Detect which cell encompasses the target text, then output its (X, Y) center coordinate. 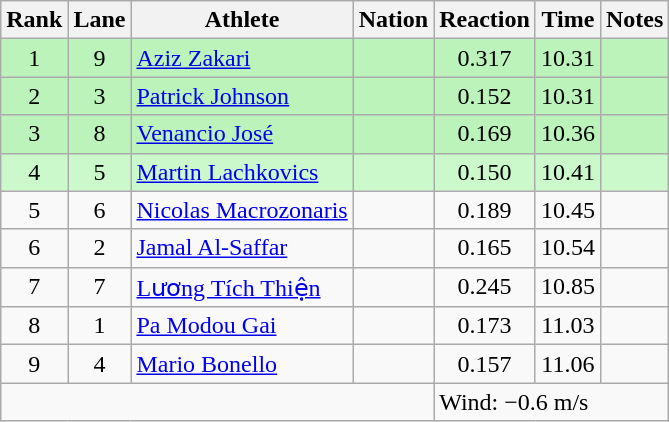
0.169 (485, 134)
Nicolas Macrozonaris (242, 210)
10.85 (568, 287)
0.157 (485, 364)
Venancio José (242, 134)
11.06 (568, 364)
11.03 (568, 326)
Time (568, 20)
Jamal Al-Saffar (242, 248)
0.173 (485, 326)
Lương Tích Thiện (242, 287)
Pa Modou Gai (242, 326)
0.165 (485, 248)
Wind: −0.6 m/s (552, 402)
Patrick Johnson (242, 96)
0.317 (485, 58)
Nation (393, 20)
Notes (634, 20)
10.54 (568, 248)
Mario Bonello (242, 364)
Martin Lachkovics (242, 172)
Reaction (485, 20)
0.189 (485, 210)
0.245 (485, 287)
0.150 (485, 172)
0.152 (485, 96)
Aziz Zakari (242, 58)
10.45 (568, 210)
Lane (100, 20)
Athlete (242, 20)
Rank (34, 20)
10.41 (568, 172)
10.36 (568, 134)
